Determine the [X, Y] coordinate at the center of the cell enclosing the given text.  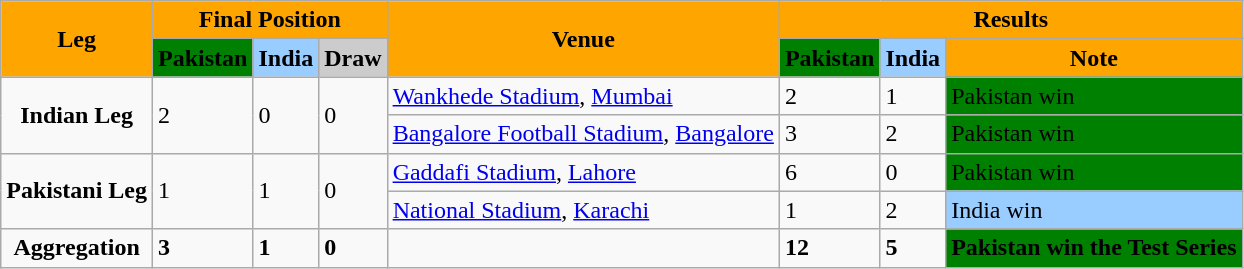
Wankhede Stadium, Mumbai [583, 96]
Aggregation [77, 248]
6 [829, 172]
Note [1094, 58]
Final Position [270, 20]
5 [913, 248]
Results [1010, 20]
Pakistan win the Test Series [1094, 248]
Indian Leg [77, 115]
12 [829, 248]
Venue [583, 39]
Draw [353, 58]
India win [1094, 210]
Gaddafi Stadium, Lahore [583, 172]
Pakistani Leg [77, 191]
Leg [77, 39]
National Stadium, Karachi [583, 210]
Bangalore Football Stadium, Bangalore [583, 134]
